From the cell containing the given text, extract its center point as (x, y) coordinate. 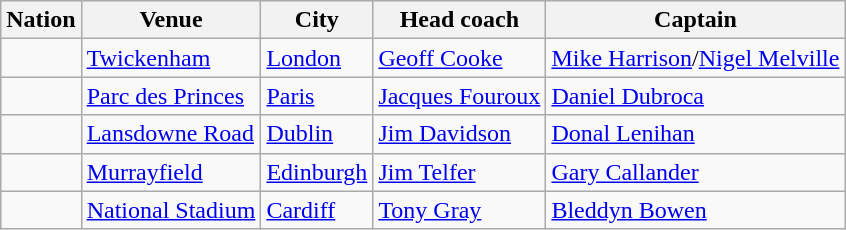
Gary Callander (696, 172)
Captain (696, 20)
Paris (317, 96)
Murrayfield (171, 172)
Cardiff (317, 210)
City (317, 20)
Parc des Princes (171, 96)
Nation (41, 20)
Lansdowne Road (171, 134)
National Stadium (171, 210)
Daniel Dubroca (696, 96)
Dublin (317, 134)
Jim Telfer (460, 172)
Jim Davidson (460, 134)
Twickenham (171, 58)
Tony Gray (460, 210)
Mike Harrison/Nigel Melville (696, 58)
London (317, 58)
Donal Lenihan (696, 134)
Venue (171, 20)
Bleddyn Bowen (696, 210)
Jacques Fouroux (460, 96)
Edinburgh (317, 172)
Head coach (460, 20)
Geoff Cooke (460, 58)
